Return the (X, Y) coordinate for the center point of the cell that contains the specified text.  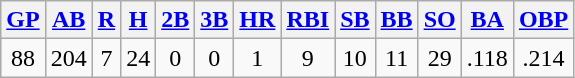
7 (106, 58)
3B (214, 20)
BA (487, 20)
204 (68, 58)
2B (176, 20)
88 (23, 58)
H (138, 20)
.214 (543, 58)
OBP (543, 20)
29 (440, 58)
HR (258, 20)
RBI (308, 20)
.118 (487, 58)
10 (355, 58)
9 (308, 58)
11 (396, 58)
AB (68, 20)
SO (440, 20)
R (106, 20)
GP (23, 20)
1 (258, 58)
SB (355, 20)
24 (138, 58)
BB (396, 20)
